Return the [x, y] coordinate for the center point of the cell that contains the specified text.  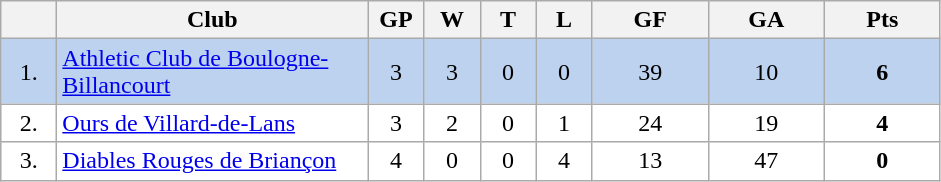
Club [212, 20]
T [508, 20]
GA [766, 20]
W [452, 20]
Diables Rouges de Briançon [212, 161]
1 [564, 123]
L [564, 20]
10 [766, 72]
GF [650, 20]
19 [766, 123]
Pts [882, 20]
3. [29, 161]
GP [396, 20]
1. [29, 72]
2. [29, 123]
2 [452, 123]
Ours de Villard-de-Lans [212, 123]
39 [650, 72]
Athletic Club de Boulogne-Billancourt [212, 72]
6 [882, 72]
24 [650, 123]
13 [650, 161]
47 [766, 161]
